Return the [X, Y] coordinate for the center point of the cell that contains the specified text.  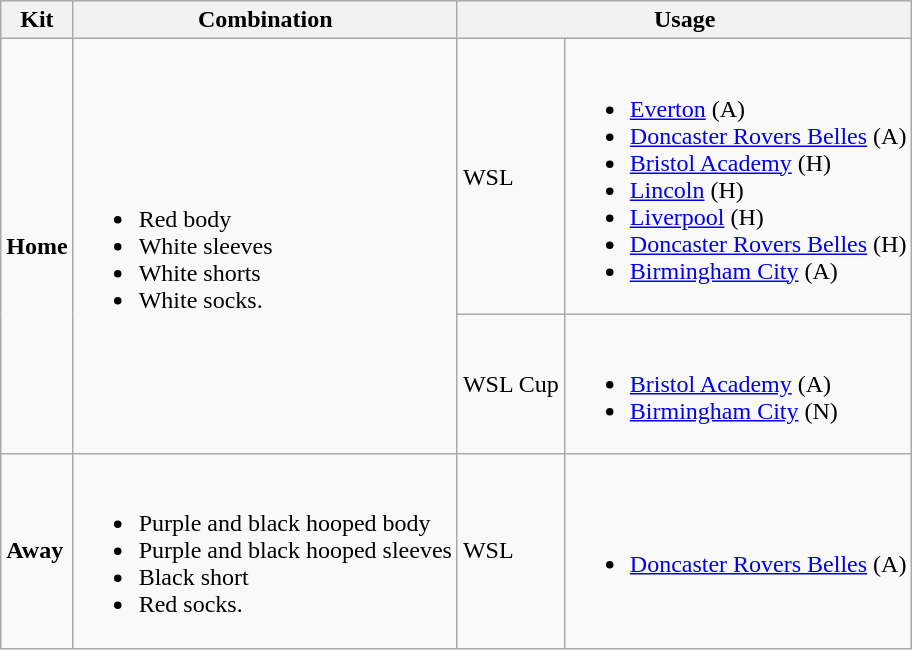
Home [37, 246]
Away [37, 551]
Red bodyWhite sleevesWhite shortsWhite socks. [265, 246]
Doncaster Rovers Belles (A) [738, 551]
Bristol Academy (A)Birmingham City (N) [738, 384]
Kit [37, 20]
Combination [265, 20]
Everton (A)Doncaster Rovers Belles (A)Bristol Academy (H)Lincoln (H)Liverpool (H)Doncaster Rovers Belles (H)Birmingham City (A) [738, 176]
Usage [684, 20]
Purple and black hooped bodyPurple and black hooped sleevesBlack shortRed socks. [265, 551]
WSL Cup [510, 384]
